Capture the cell that displays the provided text and extract its (x, y) central coordinate. 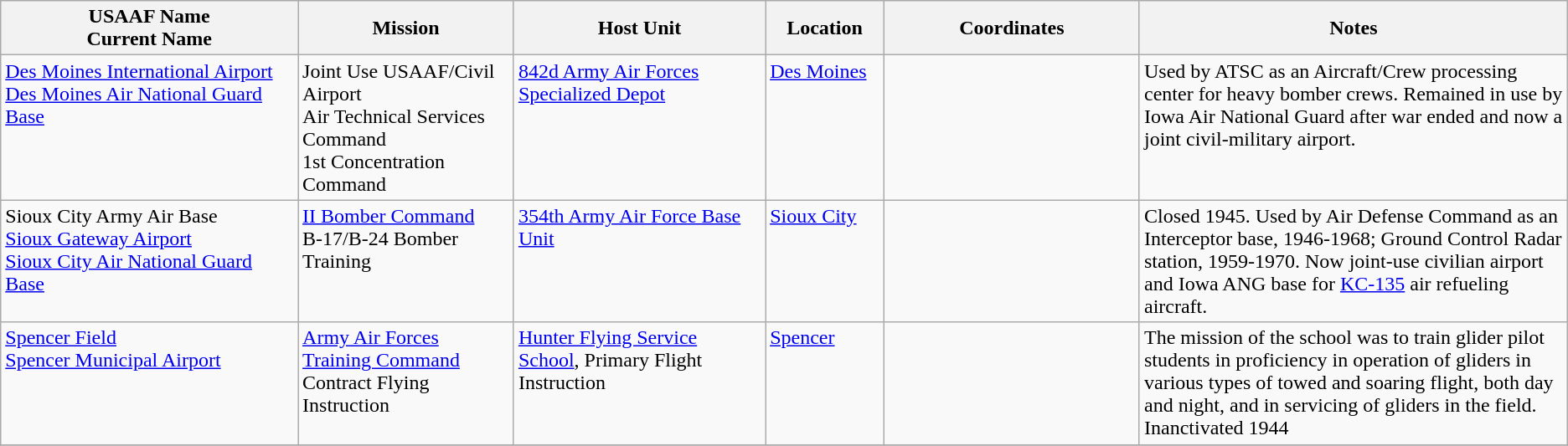
354th Army Air Force Base Unit (639, 261)
Sioux City (825, 261)
Joint Use USAAF/Civil AirportAir Technical Services Command1st Concentration Command (406, 127)
Hunter Flying Service School, Primary Flight Instruction (639, 383)
II Bomber CommandB-17/B-24 Bomber Training (406, 261)
Host Unit (639, 28)
USAAF NameCurrent Name (149, 28)
Spencer (825, 383)
Spencer FieldSpencer Municipal Airport (149, 383)
842d Army Air Forces Specialized Depot (639, 127)
Des Moines International AirportDes Moines Air National Guard Base (149, 127)
Notes (1354, 28)
Mission (406, 28)
Army Air Forces Training Command Contract Flying Instruction (406, 383)
Location (825, 28)
Des Moines (825, 127)
Coordinates (1012, 28)
Sioux City Army Air BaseSioux Gateway AirportSioux City Air National Guard Base (149, 261)
